Extract the (x, y) coordinate from the center of the cell holding the provided text.  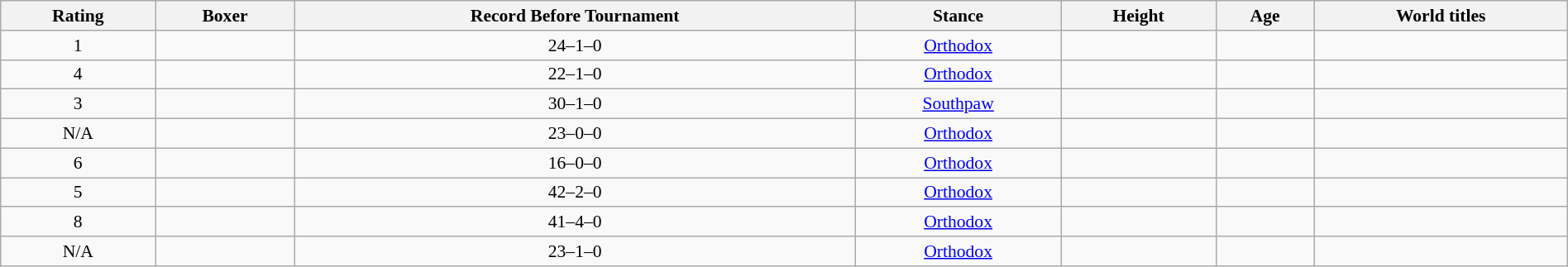
Rating (78, 16)
42–2–0 (575, 193)
Record Before Tournament (575, 16)
16–0–0 (575, 163)
1 (78, 45)
5 (78, 193)
3 (78, 104)
30–1–0 (575, 104)
World titles (1441, 16)
23–1–0 (575, 251)
Height (1138, 16)
Stance (958, 16)
22–1–0 (575, 74)
6 (78, 163)
Age (1265, 16)
4 (78, 74)
41–4–0 (575, 222)
Southpaw (958, 104)
Boxer (225, 16)
8 (78, 222)
23–0–0 (575, 134)
24–1–0 (575, 45)
